Identify which cell holds the provided text, then report its (x, y) central coordinate. 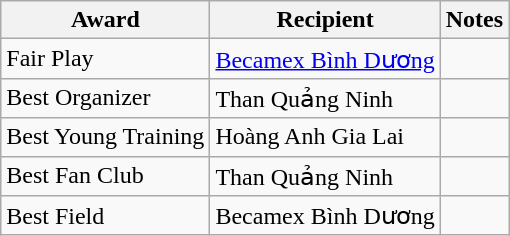
Best Organizer (106, 98)
Recipient (325, 20)
Award (106, 20)
Hoàng Anh Gia Lai (325, 137)
Best Young Training (106, 137)
Best Fan Club (106, 176)
Fair Play (106, 59)
Notes (474, 20)
Best Field (106, 216)
